Identify which cell holds the provided text, then report its (x, y) central coordinate. 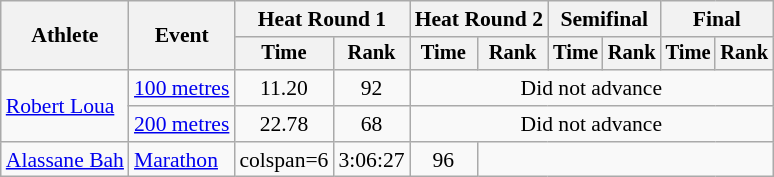
200 metres (182, 124)
Event (182, 36)
Heat Round 2 (479, 19)
Athlete (65, 36)
22.78 (284, 124)
100 metres (182, 88)
11.20 (284, 88)
Semifinal (604, 19)
68 (371, 124)
Final (717, 19)
92 (371, 88)
Heat Round 1 (322, 19)
Robert Loua (65, 106)
